Find where the given text appears and provide that cell's center as (X, Y) coordinate. 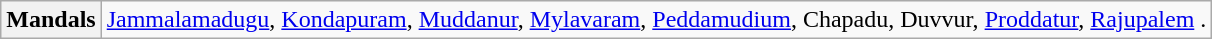
Jammalamadugu, Kondapuram, Muddanur, Mylavaram, Peddamudium, Chapadu, Duvvur, Proddatur, Rajupalem . (656, 20)
Mandals (51, 20)
